Identify which cell holds the provided text, then report its [x, y] central coordinate. 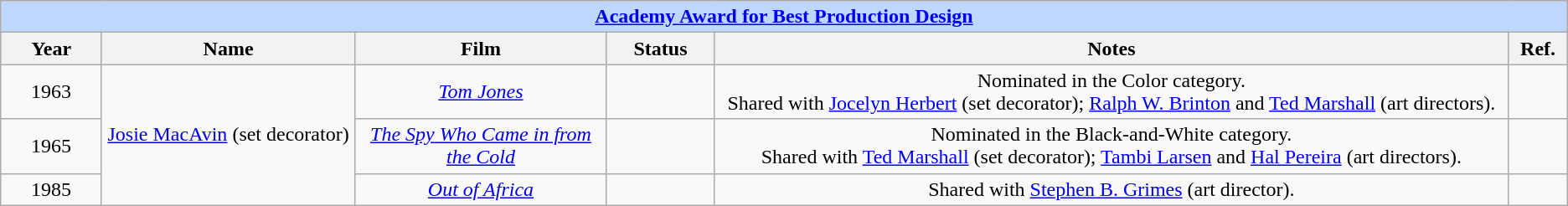
Shared with Stephen B. Grimes (art director). [1112, 189]
Nominated in the Color category. Shared with Jocelyn Herbert (set decorator); Ralph W. Brinton and Ted Marshall (art directors). [1112, 92]
1963 [52, 92]
Name [228, 49]
Status [660, 49]
1985 [52, 189]
1965 [52, 146]
Notes [1112, 49]
Tom Jones [481, 92]
The Spy Who Came in from the Cold [481, 146]
Nominated in the Black-and-White category. Shared with Ted Marshall (set decorator); Tambi Larsen and Hal Pereira (art directors). [1112, 146]
Film [481, 49]
Out of Africa [481, 189]
Josie MacAvin (set decorator) [228, 135]
Ref. [1538, 49]
Year [52, 49]
Academy Award for Best Production Design [784, 17]
